Extract the [X, Y] coordinate from the center of the cell holding the provided text.  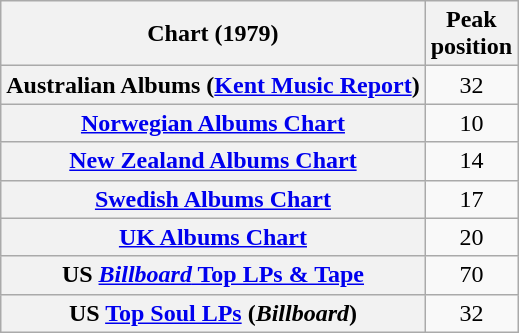
70 [471, 275]
Swedish Albums Chart [213, 199]
Peakposition [471, 34]
US Top Soul LPs (Billboard) [213, 313]
Norwegian Albums Chart [213, 123]
US Billboard Top LPs & Tape [213, 275]
Australian Albums (Kent Music Report) [213, 85]
UK Albums Chart [213, 237]
17 [471, 199]
14 [471, 161]
New Zealand Albums Chart [213, 161]
10 [471, 123]
20 [471, 237]
Chart (1979) [213, 34]
